Provide the [X, Y] coordinate of the cell's center where the given text is located.  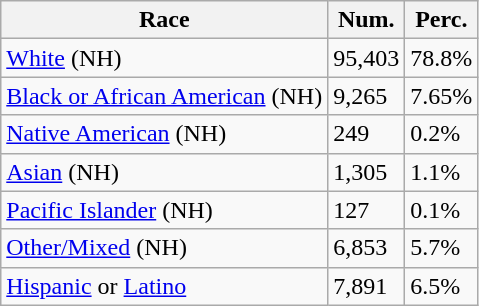
249 [366, 134]
Race [164, 20]
Hispanic or Latino [164, 286]
95,403 [366, 58]
0.1% [442, 210]
Other/Mixed (NH) [164, 248]
Pacific Islander (NH) [164, 210]
White (NH) [164, 58]
Black or African American (NH) [164, 96]
Native American (NH) [164, 134]
78.8% [442, 58]
Perc. [442, 20]
127 [366, 210]
7,891 [366, 286]
Asian (NH) [164, 172]
6,853 [366, 248]
5.7% [442, 248]
Num. [366, 20]
1,305 [366, 172]
0.2% [442, 134]
6.5% [442, 286]
1.1% [442, 172]
9,265 [366, 96]
7.65% [442, 96]
